Return the [X, Y] coordinate for the center point of the cell that contains the specified text.  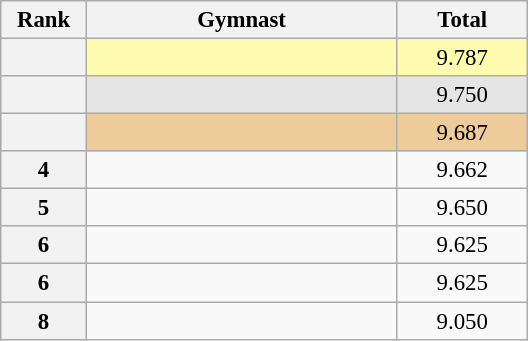
Rank [44, 20]
4 [44, 170]
9.650 [462, 208]
9.662 [462, 170]
9.787 [462, 58]
9.687 [462, 133]
9.050 [462, 321]
5 [44, 208]
Gymnast [242, 20]
8 [44, 321]
Total [462, 20]
9.750 [462, 95]
